Extract the (X, Y) coordinate from the center of the cell holding the provided text.  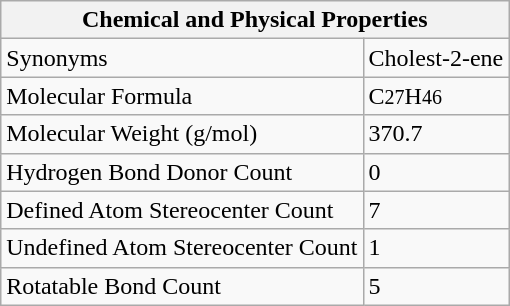
5 (436, 286)
Molecular Formula (182, 96)
Defined Atom Stereocenter Count (182, 210)
1 (436, 248)
Undefined Atom Stereocenter Count (182, 248)
Rotatable Bond Count (182, 286)
Hydrogen Bond Donor Count (182, 172)
Molecular Weight (g/mol) (182, 134)
370.7 (436, 134)
0 (436, 172)
Chemical and Physical Properties (255, 20)
Synonyms (182, 58)
Cholest-2-ene (436, 58)
7 (436, 210)
C27H46 (436, 96)
